Determine the [x, y] coordinate at the center of the cell enclosing the given text.  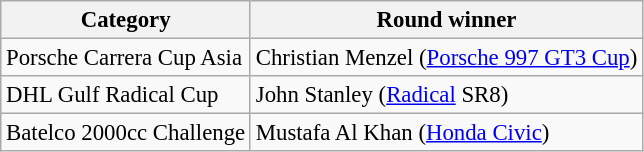
John Stanley (Radical SR8) [446, 95]
Porsche Carrera Cup Asia [126, 58]
Round winner [446, 20]
Category [126, 20]
Batelco 2000cc Challenge [126, 133]
DHL Gulf Radical Cup [126, 95]
Mustafa Al Khan (Honda Civic) [446, 133]
Christian Menzel (Porsche 997 GT3 Cup) [446, 58]
